Identify which cell holds the provided text, then report its [x, y] central coordinate. 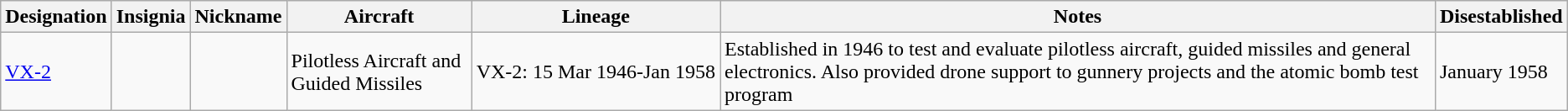
Disestablished [1501, 17]
Designation [56, 17]
Aircraft [379, 17]
VX-2 [56, 71]
Nickname [238, 17]
January 1958 [1501, 71]
VX-2: 15 Mar 1946-Jan 1958 [596, 71]
Insignia [151, 17]
Notes [1078, 17]
Pilotless Aircraft and Guided Missiles [379, 71]
Lineage [596, 17]
